Provide the (X, Y) coordinate of the cell's center where the given text is located.  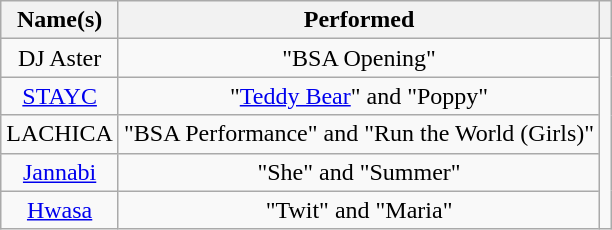
STAYC (60, 96)
"Twit" and "Maria" (358, 210)
Jannabi (60, 172)
Name(s) (60, 20)
"She" and "Summer" (358, 172)
"BSA Performance" and "Run the World (Girls)" (358, 134)
"BSA Opening" (358, 58)
"Teddy Bear" and "Poppy" (358, 96)
Hwasa (60, 210)
DJ Aster (60, 58)
Performed (358, 20)
LACHICA (60, 134)
